Determine the (x, y) coordinate at the center of the cell enclosing the given text.  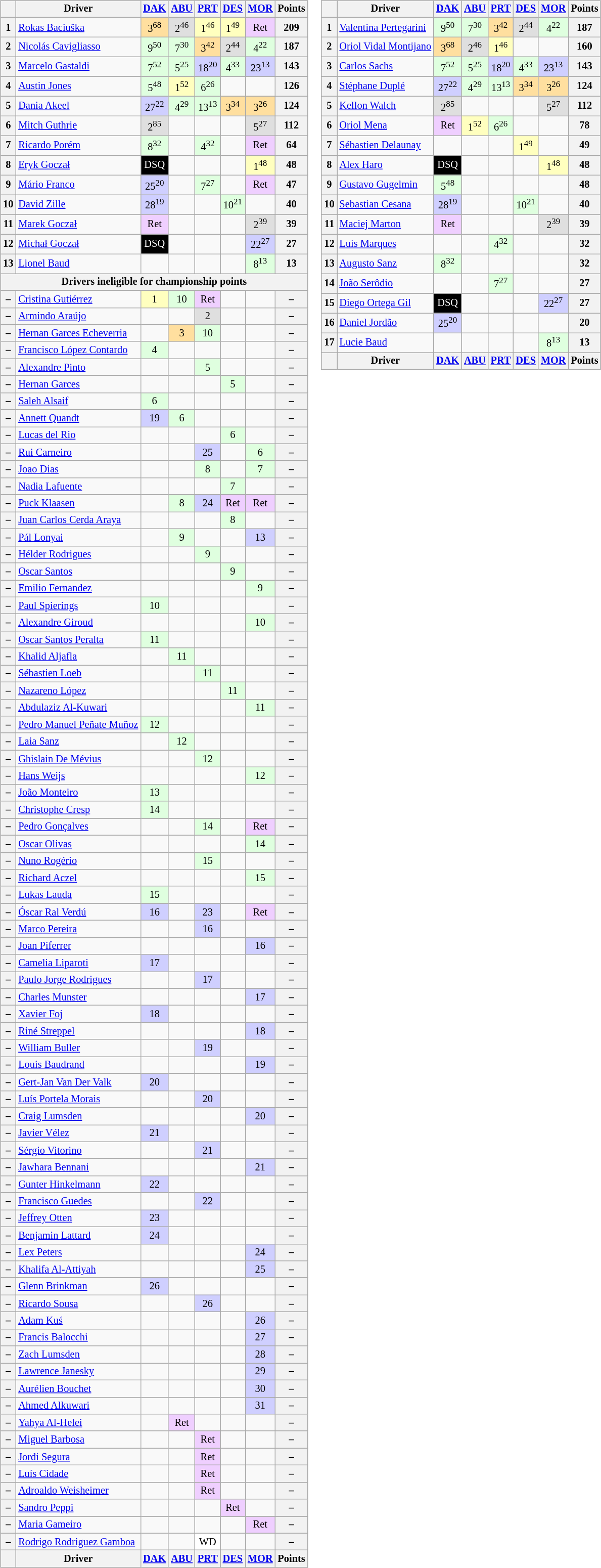
Cristina Gutiérrez (78, 299)
Carlos Sachs (385, 67)
Emilio Fernandez (78, 588)
209 (292, 27)
Ghislain De Mévius (78, 759)
Christophe Cresp (78, 810)
Riné Streppel (78, 1031)
Francisco Guedes (78, 1201)
Louis Baudrand (78, 1065)
Austin Jones (78, 86)
Jeffrey Otten (78, 1218)
Adroaldo Weisheimer (78, 1491)
Aurélien Bouchet (78, 1388)
Camelia Liparoti (78, 963)
Jordi Segura (78, 1457)
Khalifa Al-Attiyah (78, 1270)
Hans Weijs (78, 776)
Lucas del Rio (78, 435)
Hernan Garces (78, 384)
Oscar Santos (78, 572)
Gert-Jan Van Der Valk (78, 1082)
Richard Aczel (78, 878)
Ahmed Alkuwari (78, 1406)
Francis Balocchi (78, 1337)
Oriol Vidal Montijano (385, 47)
Lawrence Janesky (78, 1372)
Paulo Jorge Rodrigues (78, 980)
160 (584, 47)
Óscar Ral Verdú (78, 912)
Mitch Guthrie (78, 125)
Nazareno López (78, 690)
47 (292, 185)
Puck Klaasen (78, 503)
64 (292, 146)
Luís Portela Morais (78, 1099)
Hernan Garces Echeverria (78, 333)
Ricardo Porém (78, 146)
Mário Franco (78, 185)
Gustavo Gugelmin (385, 185)
Sébastien Delaunay (385, 146)
João Monteiro (78, 793)
Rokas Baciuška (78, 27)
30 (260, 1388)
WD (208, 1542)
Paul Spierings (78, 605)
Marek Goczał (78, 225)
Diego Ortega Gil (385, 303)
78 (584, 125)
Oriol Mena (385, 125)
Luís Marques (385, 244)
126 (292, 86)
Sebastian Cesana (385, 204)
Ricardo Sousa (78, 1303)
Craig Lumsden (78, 1116)
Maria Gameiro (78, 1525)
William Buller (78, 1048)
Adam Kuś (78, 1321)
Sandro Peppi (78, 1508)
Maciej Marton (385, 225)
Lucie Baud (385, 343)
Jawhara Bennani (78, 1167)
Lex Peters (78, 1252)
Abdulaziz Al-Kuwari (78, 708)
Augusto Sanz (385, 264)
Lionel Baud (78, 264)
Saleh Alsaif (78, 401)
Luís Cidade (78, 1474)
Joao Dias (78, 469)
Nadia Lafuente (78, 487)
Javier Vélez (78, 1134)
Rui Carneiro (78, 452)
Pedro Gonçalves (78, 827)
João Serôdio (385, 283)
Kellon Walch (385, 106)
Daniel Jordão (385, 323)
Benjamin Lattard (78, 1235)
Eryk Goczał (78, 165)
Armindo Araújo (78, 316)
28 (260, 1355)
Dania Akeel (78, 106)
Hélder Rodrigues (78, 554)
Joan Piferrer (78, 946)
Glenn Brinkman (78, 1286)
Nuno Rogério (78, 861)
Drivers ineligible for championship points (154, 282)
Alexandre Pinto (78, 367)
31 (260, 1406)
Sébastien Loeb (78, 674)
Xavier Foj (78, 1014)
Lukas Lauda (78, 895)
Michał Goczał (78, 244)
Laia Sanz (78, 742)
Zach Lumsden (78, 1355)
Pedro Manuel Peñate Muñoz (78, 725)
Oscar Olivas (78, 844)
Marco Pereira (78, 929)
Gunter Hinkelmann (78, 1184)
Pál Lonyai (78, 538)
Annett Quandt (78, 418)
Francisco López Contardo (78, 350)
Juan Carlos Cerda Araya (78, 520)
29 (260, 1372)
Charles Munster (78, 997)
Alexandre Giroud (78, 623)
Marcelo Gastaldi (78, 67)
Rodrigo Rodriguez Gamboa (78, 1542)
Valentina Pertegarini (385, 27)
David Zille (78, 204)
Nicolás Cavigliasso (78, 47)
Alex Haro (385, 165)
Stéphane Duplé (385, 86)
Khalid Aljafla (78, 657)
49 (584, 146)
Miguel Barbosa (78, 1440)
Yahya Al-Helei (78, 1423)
Sérgio Vitorino (78, 1150)
Oscar Santos Peralta (78, 639)
